From the cell containing the given text, extract its center point as [X, Y] coordinate. 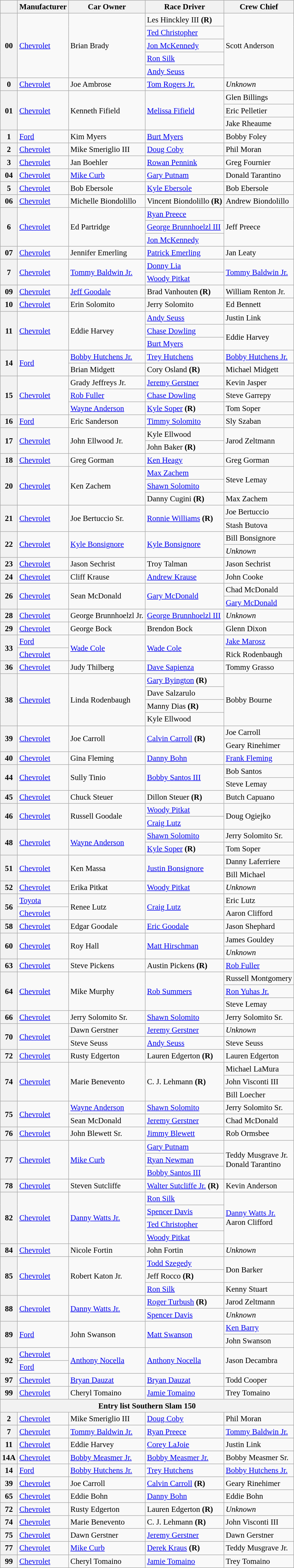
97 [9, 1380]
Doug Ogiejko [259, 817]
Mike Murphy [107, 991]
Jason Shephard [259, 926]
66 [9, 1017]
Michael LaMura [259, 1069]
Rick Rodenbaugh [259, 655]
92 [9, 1360]
Erin Solomito [107, 305]
Kevin Anderson [259, 1186]
Race Driver [185, 7]
Kyle Ebersole [185, 188]
63 [9, 965]
1 [9, 136]
Dillon Steuer (R) [185, 797]
Vincent Biondolillo (R) [185, 201]
Rob Ormsbee [259, 1134]
John Baker (R) [185, 447]
Brad Vanhouten (R) [185, 292]
Donald Tarantino [259, 175]
85 [9, 1276]
Les Hinckley III (R) [185, 20]
Andrew Krause [185, 577]
06 [9, 201]
Bob Santos [259, 771]
Lauren Edgerton [259, 1056]
Danny Watts Jr. Aaron Clifford [259, 1218]
Brendon Bock [185, 628]
88 [9, 1309]
Jake Marosz [259, 642]
65 [9, 1496]
Russell Goodale [107, 817]
45 [9, 797]
18 [9, 460]
John Ellwood Jr. [107, 441]
Steve Garrepy [259, 396]
Dave Salzarulo [185, 693]
36 [9, 667]
Stash Butova [259, 525]
Jan Boehler [107, 162]
58 [9, 926]
Jason Decambra [259, 1360]
Kim Myers [107, 136]
Crew Chief [259, 7]
Andrew Biondolillo [259, 201]
Jerry Solomito [185, 305]
84 [9, 1250]
Jan Leaty [259, 253]
Jimmy Blewett [185, 1134]
78 [9, 1186]
Ken Zachem [107, 486]
70 [9, 1036]
George Brunnhoelzl Jr. [107, 616]
0 [9, 84]
Dave Sapienza [185, 667]
Bill Bonsignore [259, 538]
48 [9, 842]
51 [9, 868]
56 [9, 907]
Donny Lia [185, 266]
Corey LaJoie [185, 1445]
Kevin Jasper [259, 382]
Jennifer Emerling [107, 253]
Jeff Goodale [107, 292]
04 [9, 175]
10 [9, 305]
Bill Michael [259, 875]
Ryan Newman [185, 1160]
20 [9, 486]
Timmy Solomito [185, 421]
Eric Lutz [259, 901]
Matt Hirschman [185, 946]
Car Owner [107, 7]
Gary Byington (R) [185, 680]
Manny Dias (R) [185, 706]
Troy Talman [185, 564]
Steven Sutcliffe [107, 1186]
Kenneth Fifield [107, 110]
Erika Pitkat [107, 888]
Don Barker [259, 1270]
6 [9, 227]
Ronnie Williams (R) [185, 518]
Renee Lutz [107, 907]
17 [9, 441]
Glen Billings [259, 98]
52 [9, 888]
Bill Loecher [259, 1095]
Glenn Dixon [259, 628]
Bobby Measmer Sr. [259, 1457]
Eric Pelletier [259, 111]
William Renton Jr. [259, 292]
Butch Capuano [259, 797]
Ed Bennett [259, 305]
Gina Fleming [107, 758]
Edgar Goodale [107, 926]
Nicole Fortin [107, 1250]
John Cooke [259, 577]
26 [9, 596]
Jake Rheaume [259, 123]
George Bock [107, 628]
89 [9, 1335]
44 [9, 777]
14A [9, 1457]
Entry list Southern Slam 150 [147, 1406]
Jeff Rocco (R) [185, 1276]
Michael Midgett [259, 370]
Danny Cugini (R) [185, 499]
07 [9, 253]
Eric Goodale [185, 926]
01 [9, 110]
76 [9, 1134]
40 [9, 758]
Sully Tinio [107, 777]
Rob Summers [185, 991]
Chuck Steuer [107, 797]
Grady Jeffreys Jr. [107, 382]
Brian Midgett [107, 370]
Teddy Musgrave Jr. [259, 1548]
Bobby Bourne [259, 700]
64 [9, 991]
Jeff Preece [259, 227]
22 [9, 544]
Joe Ambrose [107, 84]
James Gouldey [259, 940]
Todd Szegedy [185, 1263]
Ken Heagy [185, 460]
Scott Anderson [259, 46]
Todd Cooper [259, 1380]
Matt Swanson [185, 1335]
Linda Rodenbaugh [107, 700]
Ken Barry [259, 1328]
Cory Osland (R) [185, 370]
00 [9, 46]
Danny Laferriere [259, 862]
Toyota [43, 901]
John Fortin [185, 1250]
28 [9, 616]
16 [9, 421]
Sly Szaban [259, 421]
Manufacturer [43, 7]
Joe Bertuccio [259, 512]
21 [9, 518]
Aaron Clifford [259, 913]
Rowan Pennink [185, 162]
Michelle Biondolillo [107, 201]
82 [9, 1218]
Kenny Stuart [259, 1289]
Brian Brady [107, 46]
Russell Montgomery [259, 978]
Cliff Krause [107, 577]
Austin Pickens (R) [185, 965]
Derek Kraus (R) [185, 1548]
Roger Turbush (R) [185, 1302]
3 [9, 162]
Bobby Foley [259, 136]
Ken Massa [107, 868]
15 [9, 396]
38 [9, 700]
Walter Sutcliffe Jr. (R) [185, 1186]
Steve Pickens [107, 965]
John Blewett Sr. [107, 1134]
Greg Fournier [259, 162]
29 [9, 628]
24 [9, 577]
Ed Partridge [107, 227]
Frank Fleming [259, 758]
Robert Katon Jr. [107, 1276]
09 [9, 292]
46 [9, 817]
Teddy Musgrave Jr. Donald Tarantino [259, 1160]
5 [9, 188]
Justin Bonsignore [185, 868]
Melissa Fifield [185, 110]
Patrick Emerling [185, 253]
Eric Sanderson [107, 421]
Ron Yuhas Jr. [259, 991]
Judy Thilberg [107, 667]
Tommy Grasso [259, 667]
60 [9, 946]
Tom Rogers Jr. [185, 84]
Roy Hall [107, 946]
33 [9, 648]
Joe Bertuccio Sr. [107, 518]
23 [9, 564]
